Detect which cell encompasses the target text, then output its (x, y) center coordinate. 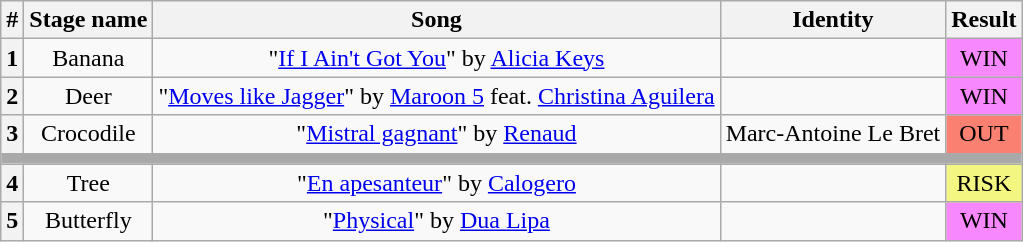
Crocodile (88, 134)
"En apesanteur" by Calogero (436, 183)
Song (436, 20)
"If I Ain't Got You" by Alicia Keys (436, 58)
# (12, 20)
Butterfly (88, 221)
Result (984, 20)
"Moves like Jagger" by Maroon 5 feat. Christina Aguilera (436, 96)
"Mistral gagnant" by Renaud (436, 134)
Marc-Antoine Le Bret (833, 134)
Tree (88, 183)
5 (12, 221)
RISK (984, 183)
4 (12, 183)
Banana (88, 58)
Identity (833, 20)
Stage name (88, 20)
Deer (88, 96)
OUT (984, 134)
2 (12, 96)
3 (12, 134)
1 (12, 58)
"Physical" by Dua Lipa (436, 221)
